Locate the cell with the specified text and output its (x, y) center coordinate. 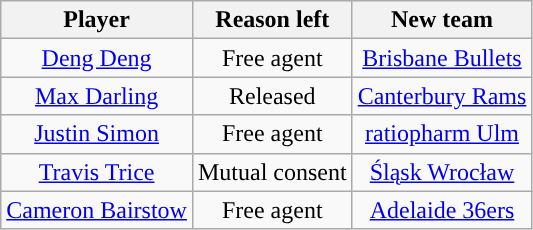
Released (272, 96)
Max Darling (97, 96)
Player (97, 20)
New team (442, 20)
Deng Deng (97, 58)
ratiopharm Ulm (442, 134)
Cameron Bairstow (97, 210)
Brisbane Bullets (442, 58)
Mutual consent (272, 172)
Travis Trice (97, 172)
Canterbury Rams (442, 96)
Śląsk Wrocław (442, 172)
Justin Simon (97, 134)
Reason left (272, 20)
Adelaide 36ers (442, 210)
